Return the [x, y] coordinate for the center point of the cell that contains the specified text.  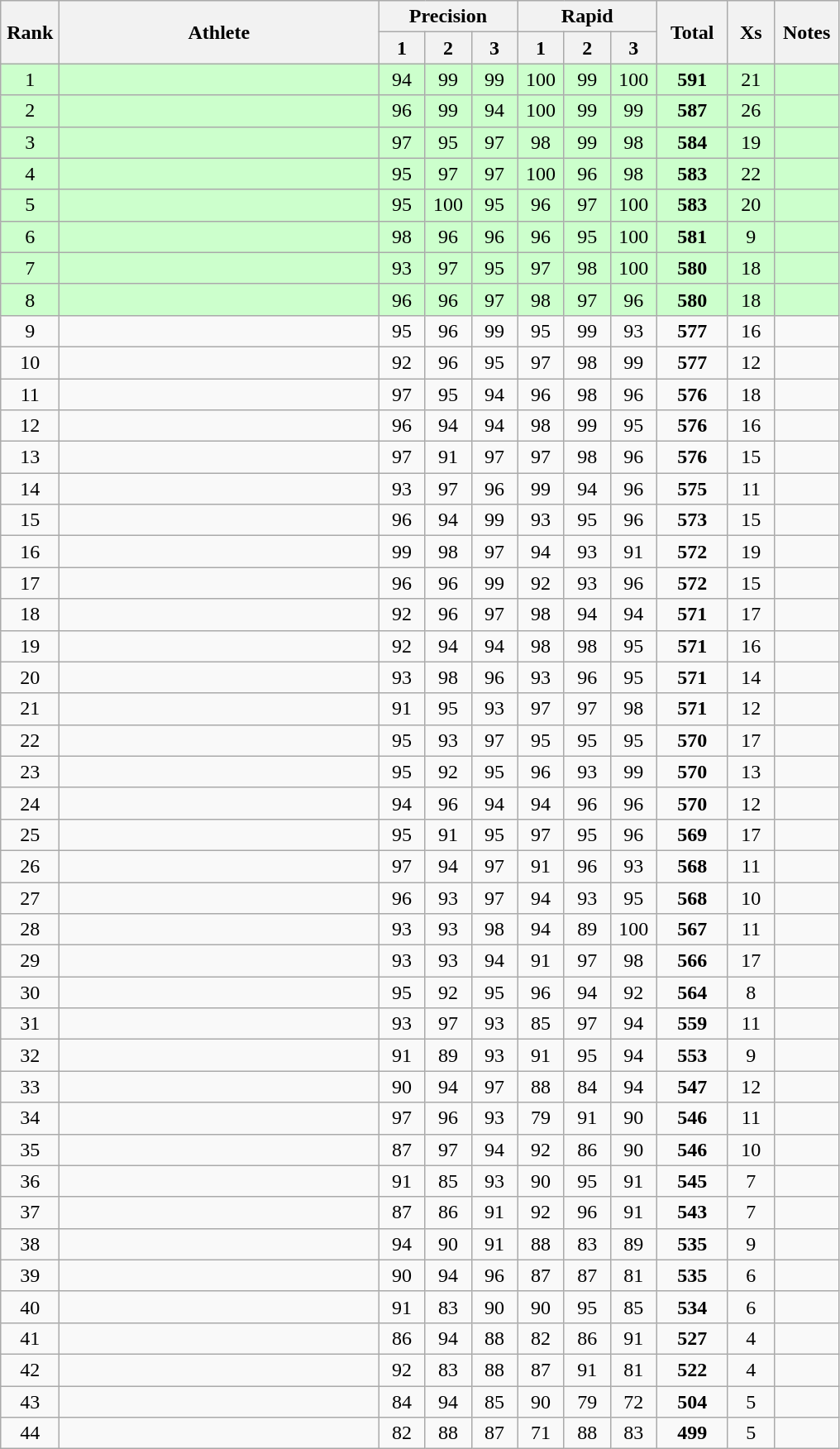
587 [692, 111]
575 [692, 489]
44 [30, 1433]
Notes [807, 32]
27 [30, 897]
504 [692, 1402]
34 [30, 1118]
553 [692, 1055]
567 [692, 930]
37 [30, 1212]
23 [30, 772]
43 [30, 1402]
547 [692, 1087]
41 [30, 1338]
30 [30, 992]
534 [692, 1307]
Total [692, 32]
71 [541, 1433]
559 [692, 1024]
584 [692, 142]
581 [692, 237]
522 [692, 1370]
Athlete [219, 32]
Rank [30, 32]
Precision [448, 17]
543 [692, 1212]
72 [633, 1402]
569 [692, 834]
Xs [751, 32]
32 [30, 1055]
24 [30, 803]
35 [30, 1150]
Rapid [587, 17]
591 [692, 79]
29 [30, 961]
39 [30, 1275]
564 [692, 992]
545 [692, 1181]
499 [692, 1433]
38 [30, 1244]
31 [30, 1024]
42 [30, 1370]
566 [692, 961]
25 [30, 834]
33 [30, 1087]
36 [30, 1181]
527 [692, 1338]
28 [30, 930]
573 [692, 520]
40 [30, 1307]
